Locate the cell with the specified text and output its [X, Y] center coordinate. 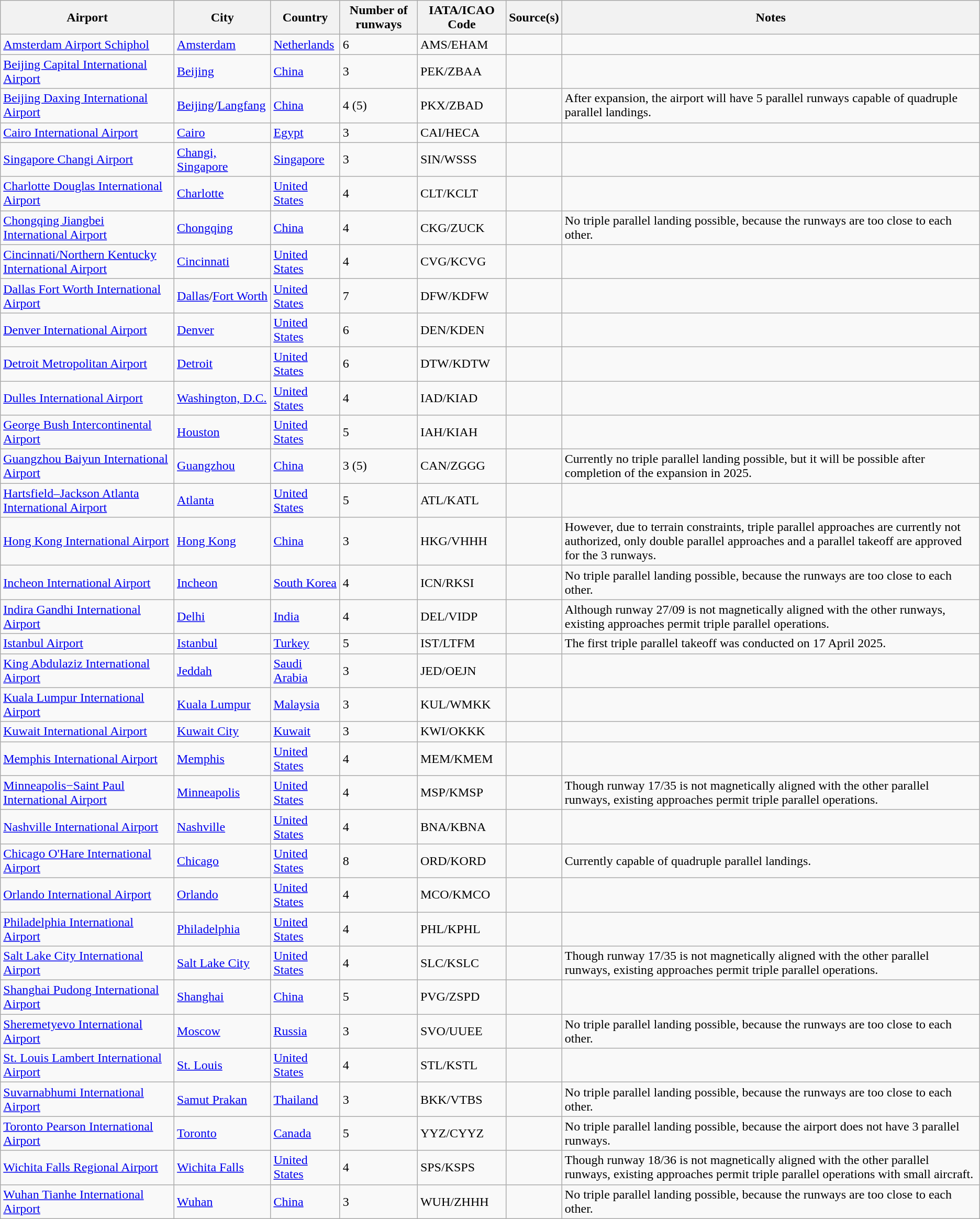
KUL/WMKK [462, 705]
DEL/VIDP [462, 617]
Currently capable of quadruple parallel landings. [771, 861]
Wuhan Tianhe International Airport [87, 1201]
PVG/ZSPD [462, 997]
Changi, Singapore [222, 159]
Minneapolis−Saint Paul International Airport [87, 793]
Number of runways [378, 18]
Salt Lake City International Airport [87, 963]
Beijing/Langfang [222, 106]
SPS/KSPS [462, 1168]
DTW/KDTW [462, 363]
WUH/ZHHH [462, 1201]
Samut Prakan [222, 1100]
Kuala Lumpur [222, 705]
Cincinnati [222, 262]
Guangzhou Baiyun International Airport [87, 466]
Houston [222, 433]
Egypt [305, 132]
ICN/RKSI [462, 582]
MEM/KMEM [462, 758]
St. Louis [222, 1065]
Charlotte [222, 194]
Hartsfield–Jackson Atlanta International Airport [87, 501]
SIN/WSSS [462, 159]
Minneapolis [222, 793]
IAD/KIAD [462, 398]
Sheremetyevo International Airport [87, 1032]
Denver International Airport [87, 330]
DFW/KDFW [462, 295]
PKX/ZBAD [462, 106]
MSP/KMSP [462, 793]
Washington, D.C. [222, 398]
CAI/HECA [462, 132]
Philadelphia [222, 929]
Singapore Changi Airport [87, 159]
Memphis International Airport [87, 758]
Wichita Falls [222, 1168]
Shanghai Pudong International Airport [87, 997]
KWI/OKKK [462, 732]
Memphis [222, 758]
3 (5) [378, 466]
Currently no triple parallel landing possible, but it will be possible after completion of the expansion in 2025. [771, 466]
Thailand [305, 1100]
Dallas/Fort Worth [222, 295]
Kuwait International Airport [87, 732]
Amsterdam [222, 45]
Chongqing Jiangbei International Airport [87, 227]
India [305, 617]
Source(s) [534, 18]
Russia [305, 1032]
Although runway 27/09 is not magnetically aligned with the other runways, existing approaches permit triple parallel operations. [771, 617]
Turkey [305, 644]
DEN/KDEN [462, 330]
BNA/KBNA [462, 826]
Salt Lake City [222, 963]
Toronto Pearson International Airport [87, 1133]
Shanghai [222, 997]
Atlanta [222, 501]
CLT/KCLT [462, 194]
George Bush Intercontinental Airport [87, 433]
Toronto [222, 1133]
Orlando International Airport [87, 894]
7 [378, 295]
Cairo International Airport [87, 132]
Delhi [222, 617]
Cincinnati/Northern Kentucky International Airport [87, 262]
Netherlands [305, 45]
BKK/VTBS [462, 1100]
AMS/EHAM [462, 45]
YYZ/CYYZ [462, 1133]
HKG/VHHH [462, 541]
Beijing [222, 71]
Suvarnabhumi International Airport [87, 1100]
IATA/ICAO Code [462, 18]
Kuwait City [222, 732]
Cairo [222, 132]
Kuwait [305, 732]
CVG/KCVG [462, 262]
IAH/KIAH [462, 433]
ORD/KORD [462, 861]
The first triple parallel takeoff was conducted on 17 April 2025. [771, 644]
SLC/KSLC [462, 963]
Incheon [222, 582]
STL/KSTL [462, 1065]
Canada [305, 1133]
4 (5) [378, 106]
Airport [87, 18]
Istanbul Airport [87, 644]
Orlando [222, 894]
St. Louis Lambert International Airport [87, 1065]
Notes [771, 18]
JED/OEJN [462, 670]
Saudi Arabia [305, 670]
8 [378, 861]
Philadelphia International Airport [87, 929]
Indira Gandhi International Airport [87, 617]
Moscow [222, 1032]
Wichita Falls Regional Airport [87, 1168]
Singapore [305, 159]
PEK/ZBAA [462, 71]
Wuhan [222, 1201]
Chicago O'Hare International Airport [87, 861]
Dulles International Airport [87, 398]
Hong Kong International Airport [87, 541]
Nashville International Airport [87, 826]
Guangzhou [222, 466]
Hong Kong [222, 541]
Malaysia [305, 705]
Dallas Fort Worth International Airport [87, 295]
Detroit [222, 363]
MCO/KMCO [462, 894]
Beijing Daxing International Airport [87, 106]
IST/LTFM [462, 644]
No triple parallel landing possible, because the airport does not have 3 parallel runways. [771, 1133]
Amsterdam Airport Schiphol [87, 45]
Istanbul [222, 644]
Nashville [222, 826]
King Abdulaziz International Airport [87, 670]
South Korea [305, 582]
After expansion, the airport will have 5 parallel runways capable of quadruple parallel landings. [771, 106]
Chicago [222, 861]
Incheon International Airport [87, 582]
ATL/KATL [462, 501]
Country [305, 18]
CAN/ZGGG [462, 466]
PHL/KPHL [462, 929]
Denver [222, 330]
Jeddah [222, 670]
Charlotte Douglas International Airport [87, 194]
CKG/ZUCK [462, 227]
Detroit Metropolitan Airport [87, 363]
Kuala Lumpur International Airport [87, 705]
SVO/UUEE [462, 1032]
Chongqing [222, 227]
Beijing Capital International Airport [87, 71]
City [222, 18]
